Search for the cell housing the specified text and yield its (X, Y) center coordinate. 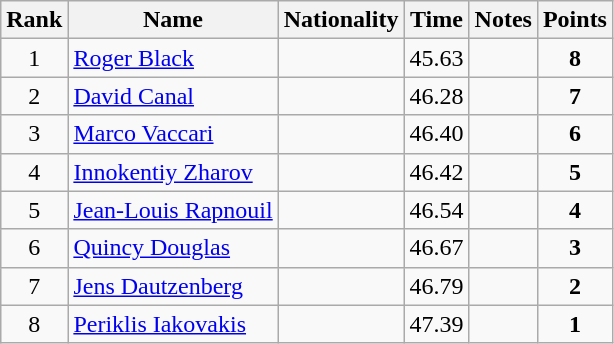
47.39 (436, 324)
Nationality (341, 20)
Periklis Iakovakis (173, 324)
Notes (503, 20)
Jens Dautzenberg (173, 286)
Roger Black (173, 58)
Time (436, 20)
Rank (34, 20)
Name (173, 20)
46.79 (436, 286)
Jean-Louis Rapnouil (173, 210)
David Canal (173, 96)
46.40 (436, 134)
46.42 (436, 172)
Marco Vaccari (173, 134)
Points (574, 20)
45.63 (436, 58)
46.54 (436, 210)
Innokentiy Zharov (173, 172)
Quincy Douglas (173, 248)
46.67 (436, 248)
46.28 (436, 96)
